Detect which cell encompasses the target text, then output its (x, y) center coordinate. 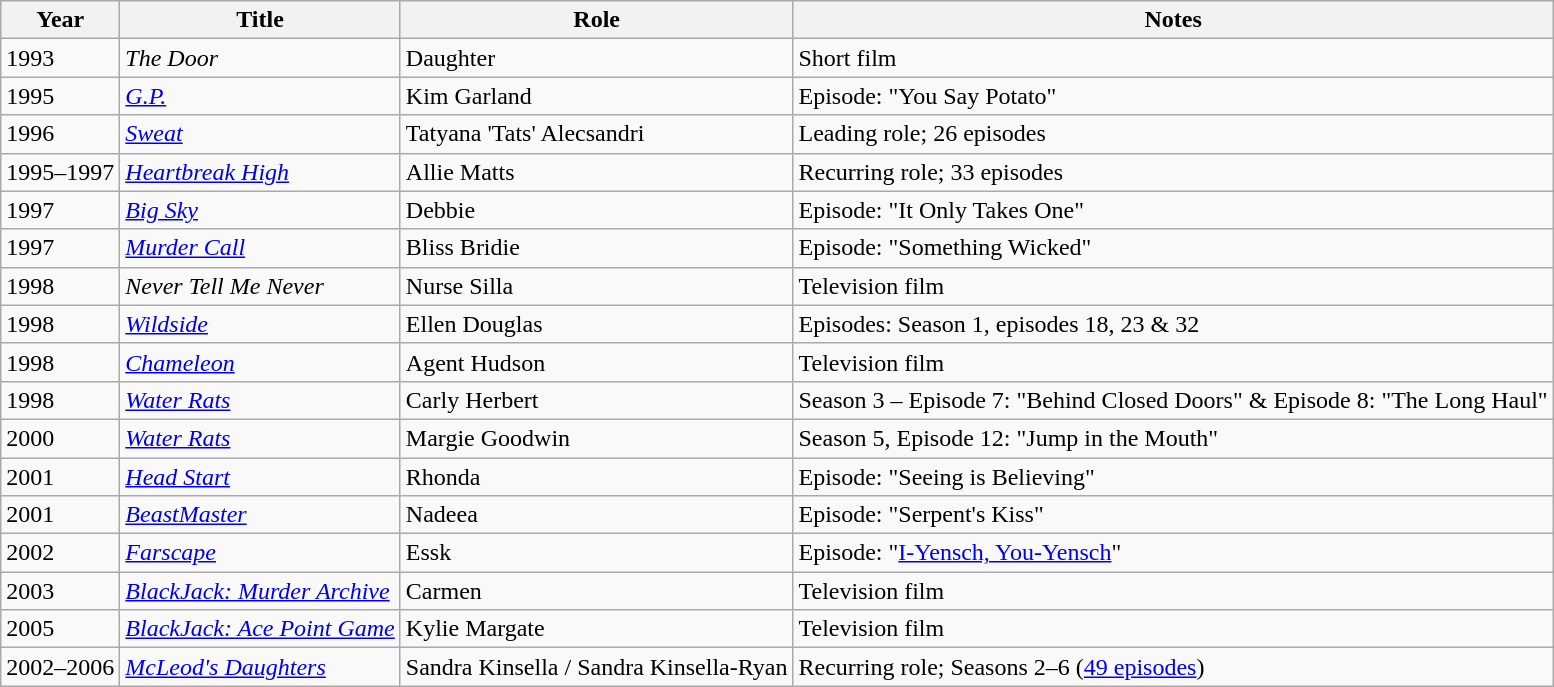
Episode: "You Say Potato" (1173, 96)
Rhonda (596, 477)
Episode: "Serpent's Kiss" (1173, 515)
Agent Hudson (596, 362)
Episodes: Season 1, episodes 18, 23 & 32 (1173, 324)
Tatyana 'Tats' Alecsandri (596, 134)
Season 5, Episode 12: "Jump in the Mouth" (1173, 438)
1993 (60, 58)
Sweat (260, 134)
Recurring role; Seasons 2–6 (49 episodes) (1173, 667)
Kim Garland (596, 96)
Chameleon (260, 362)
Allie Matts (596, 172)
2005 (60, 629)
Essk (596, 553)
2003 (60, 591)
Daughter (596, 58)
Year (60, 20)
Episode: "It Only Takes One" (1173, 210)
McLeod's Daughters (260, 667)
Role (596, 20)
Bliss Bridie (596, 248)
Notes (1173, 20)
2002 (60, 553)
Murder Call (260, 248)
Head Start (260, 477)
Nadeea (596, 515)
Episode: "Seeing is Believing" (1173, 477)
Kylie Margate (596, 629)
1996 (60, 134)
Sandra Kinsella / Sandra Kinsella-Ryan (596, 667)
Recurring role; 33 episodes (1173, 172)
Big Sky (260, 210)
BeastMaster (260, 515)
1995–1997 (60, 172)
Leading role; 26 episodes (1173, 134)
Title (260, 20)
The Door (260, 58)
Episode: "I-Yensch, You-Yensch" (1173, 553)
Margie Goodwin (596, 438)
Farscape (260, 553)
Debbie (596, 210)
G.P. (260, 96)
Season 3 – Episode 7: "Behind Closed Doors" & Episode 8: "The Long Haul" (1173, 400)
2002–2006 (60, 667)
BlackJack: Ace Point Game (260, 629)
Heartbreak High (260, 172)
2000 (60, 438)
Carmen (596, 591)
Carly Herbert (596, 400)
Episode: "Something Wicked" (1173, 248)
Never Tell Me Never (260, 286)
Short film (1173, 58)
Wildside (260, 324)
Nurse Silla (596, 286)
BlackJack: Murder Archive (260, 591)
Ellen Douglas (596, 324)
1995 (60, 96)
